For the text-containing cell, return its midpoint in [x, y] coordinate format. 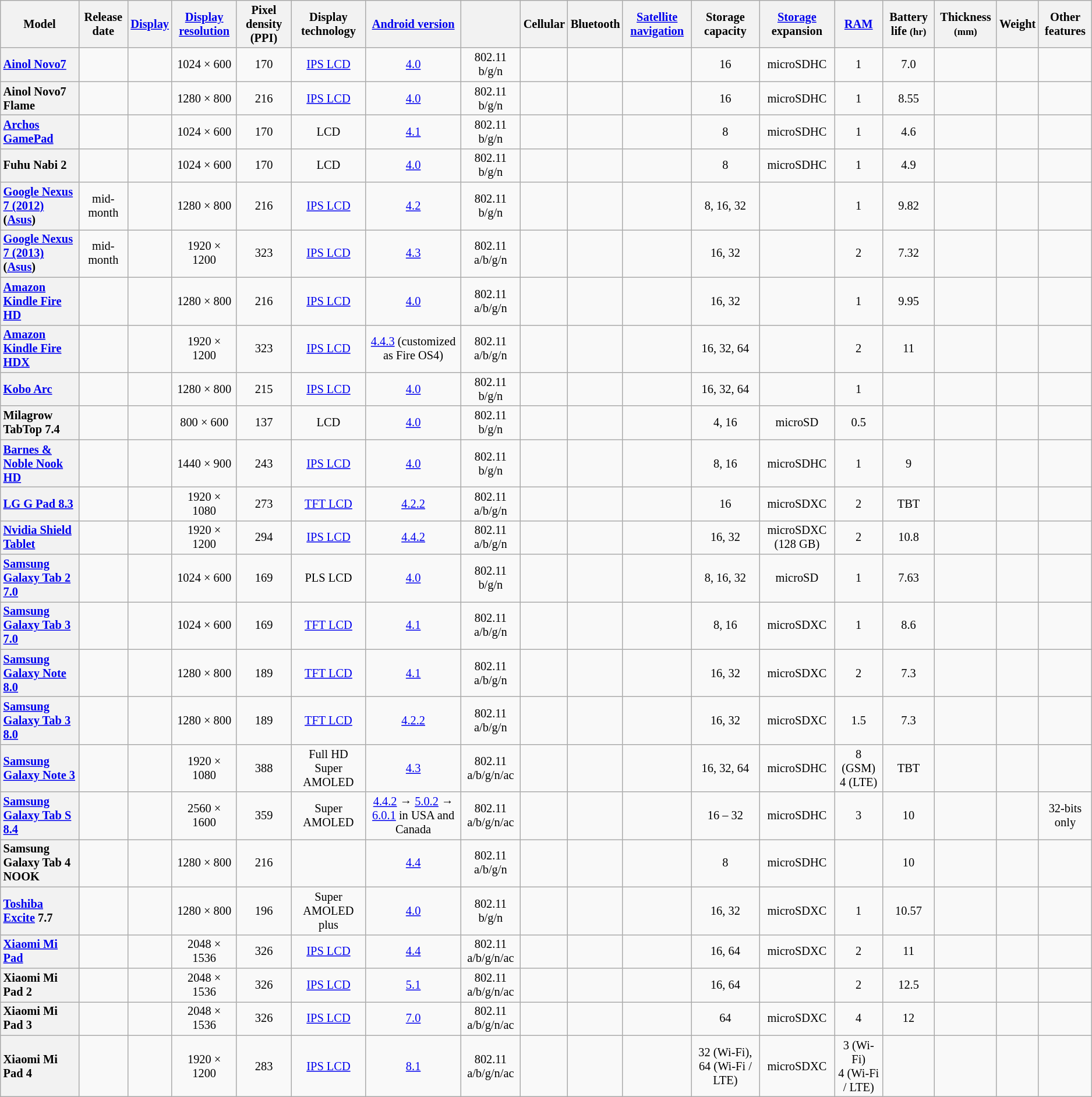
4.4.3 (customized as Fire OS4) [414, 349]
Nvidia Shield Tablet [40, 537]
Toshiba Excite 7.7 [40, 911]
1440 × 900 [204, 463]
16 – 32 [726, 816]
Xiaomi Mi Pad 4 [40, 1066]
243 [263, 463]
388 [263, 768]
32-bits only [1065, 816]
Full HD Super AMOLED [328, 768]
800 × 600 [204, 423]
Pixel density (PPI) [263, 24]
Storage capacity [726, 24]
1.5 [858, 720]
Ainol Novo7 Flame [40, 98]
Super AMOLED plus [328, 911]
0.5 [858, 423]
Kobo Arc [40, 389]
8.6 [909, 625]
3 [858, 816]
273 [263, 504]
2560 × 1600 [204, 816]
Google Nexus 7 (2013)(Asus) [40, 253]
Display [149, 24]
Cellular [544, 24]
Samsung Galaxy Note 3 [40, 768]
Android version [414, 24]
Display technology [328, 24]
Display resolution [204, 24]
359 [263, 816]
4.6 [909, 132]
Samsung Galaxy Note 8.0 [40, 673]
Other features [1065, 24]
Battery life (hr) [909, 24]
196 [263, 911]
4.4.2 → 5.0.2 → 6.0.1 in USA and Canada [414, 816]
7.63 [909, 578]
4 [858, 1018]
4, 16 [726, 423]
Xiaomi Mi Pad 3 [40, 1018]
Storage expansion [797, 24]
4.9 [909, 165]
4.4.2 [414, 537]
10.57 [909, 911]
Archos GamePad [40, 132]
Samsung Galaxy Tab S 8.4 [40, 816]
Thickness (mm) [966, 24]
Model [40, 24]
Samsung Galaxy Tab 2 7.0 [40, 578]
137 [263, 423]
Amazon Kindle Fire HDX [40, 349]
Google Nexus 7 (2012)(Asus) [40, 206]
Satellite navigation [657, 24]
5.1 [414, 985]
RAM [858, 24]
Milagrow TabTop 7.4 [40, 423]
Bluetooth [595, 24]
12.5 [909, 985]
Ainol Novo7 [40, 65]
Super AMOLED [328, 816]
Samsung Galaxy Tab 4 NOOK [40, 863]
64 [726, 1018]
4.2 [414, 206]
Samsung Galaxy Tab 3 8.0 [40, 720]
12 [909, 1018]
Amazon Kindle Fire HD [40, 301]
9 [909, 463]
215 [263, 389]
3 (Wi-Fi)4 (Wi-Fi / LTE) [858, 1066]
9.95 [909, 301]
7.32 [909, 253]
microSDXC (128 GB) [797, 537]
294 [263, 537]
8.1 [414, 1066]
8 (GSM) 4 (LTE) [858, 768]
PLS LCD [328, 578]
32 (Wi-Fi), 64 (Wi-Fi / LTE) [726, 1066]
Release date [103, 24]
Xiaomi Mi Pad [40, 951]
9.82 [909, 206]
Xiaomi Mi Pad 2 [40, 985]
Samsung Galaxy Tab 3 7.0 [40, 625]
Fuhu Nabi 2 [40, 165]
Barnes & Noble Nook HD [40, 463]
Weight [1017, 24]
283 [263, 1066]
10.8 [909, 537]
LG G Pad 8.3 [40, 504]
8.55 [909, 98]
